Find where the given text appears and provide that cell's center as (x, y) coordinate. 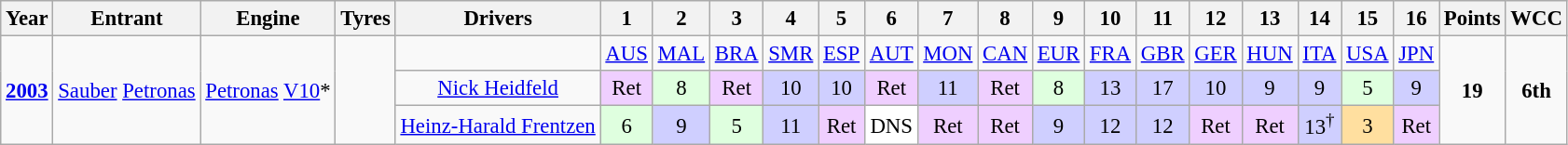
16 (1417, 19)
CAN (1005, 54)
HUN (1270, 54)
ITA (1320, 54)
13† (1320, 125)
Heinz-Harald Frentzen (498, 125)
Year (27, 19)
FRA (1111, 54)
Nick Heidfeld (498, 88)
DNS (891, 125)
AUS (626, 54)
MON (948, 54)
MAL (681, 54)
GER (1216, 54)
17 (1162, 88)
ESP (842, 54)
Entrant (127, 19)
1 (626, 19)
15 (1368, 19)
EUR (1058, 54)
19 (1473, 91)
SMR (791, 54)
Sauber Petronas (127, 91)
JPN (1417, 54)
2 (681, 19)
2003 (27, 91)
14 (1320, 19)
Tyres (365, 19)
Drivers (498, 19)
7 (948, 19)
Points (1473, 19)
Engine (268, 19)
Petronas V10* (268, 91)
AUT (891, 54)
USA (1368, 54)
4 (791, 19)
6th (1536, 91)
BRA (736, 54)
GBR (1162, 54)
WCC (1536, 19)
